From the cell containing the given text, extract its center point as (X, Y) coordinate. 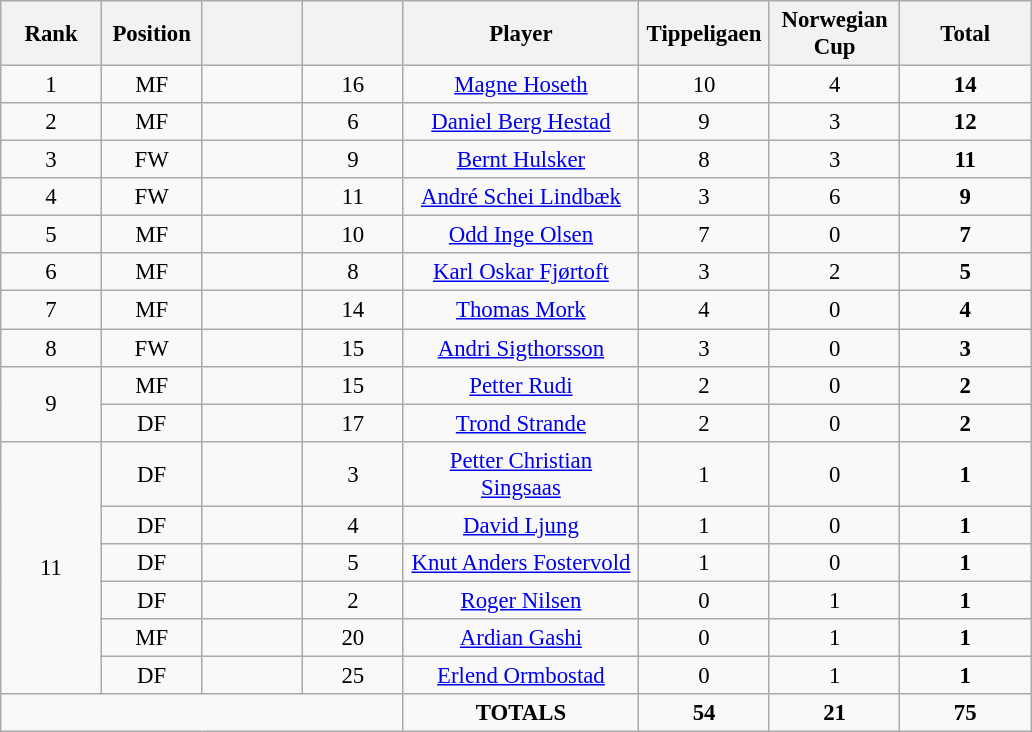
Total (966, 34)
Position (152, 34)
75 (966, 713)
Odd Inge Olsen (521, 235)
Ardian Gashi (521, 638)
Norwegian Cup (834, 34)
Petter Rudi (521, 385)
Player (521, 34)
Knut Anders Fostervold (521, 563)
Karl Oskar Fjørtoft (521, 273)
12 (966, 122)
David Ljung (521, 525)
TOTALS (521, 713)
54 (704, 713)
Roger Nilsen (521, 600)
Rank (52, 34)
André Schei Lindbæk (521, 197)
Bernt Hulsker (521, 160)
Thomas Mork (521, 310)
17 (354, 423)
Magne Hoseth (521, 85)
25 (354, 675)
Daniel Berg Hestad (521, 122)
20 (354, 638)
Tippeligaen (704, 34)
Petter Christian Singsaas (521, 474)
21 (834, 713)
Andri Sigthorsson (521, 348)
Trond Strande (521, 423)
16 (354, 85)
Erlend Ormbostad (521, 675)
